Search for the cell housing the specified text and yield its (X, Y) center coordinate. 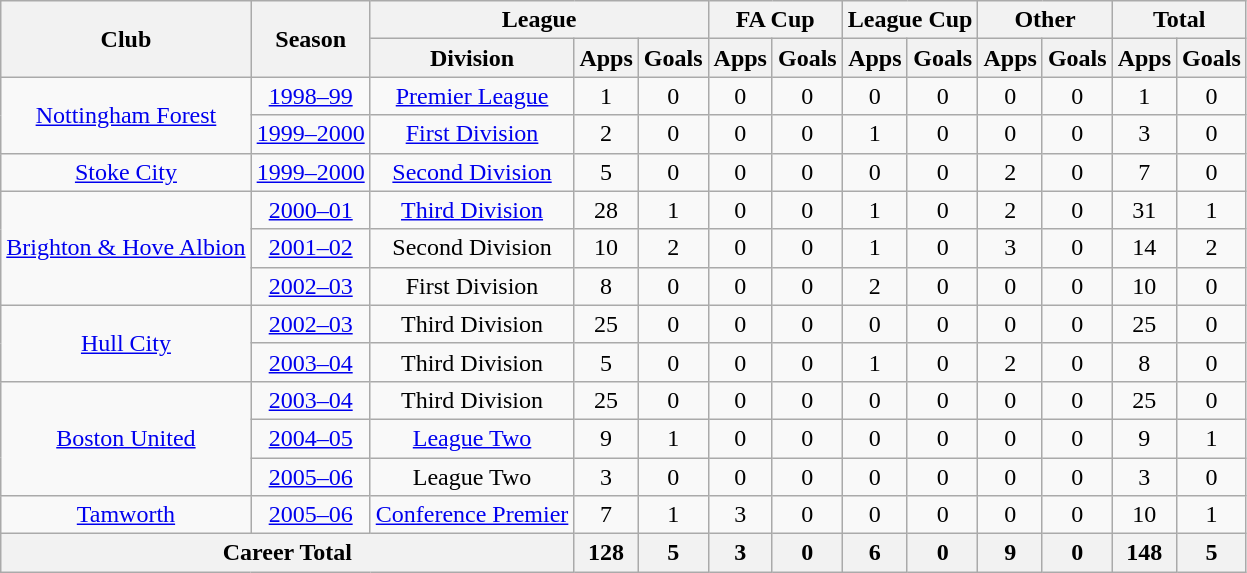
Conference Premier (472, 515)
148 (1144, 553)
2001–02 (310, 248)
Career Total (288, 553)
Hull City (126, 343)
Tamworth (126, 515)
Stoke City (126, 172)
6 (874, 553)
Season (310, 39)
League (539, 20)
2000–01 (310, 210)
Division (472, 58)
Other (1045, 20)
FA Cup (775, 20)
28 (606, 210)
1998–99 (310, 96)
14 (1144, 248)
Total (1179, 20)
League Cup (910, 20)
Nottingham Forest (126, 115)
Club (126, 39)
Premier League (472, 96)
Boston United (126, 438)
31 (1144, 210)
Brighton & Hove Albion (126, 248)
128 (606, 553)
2004–05 (310, 438)
